Determine the (X, Y) coordinate at the center of the cell enclosing the given text.  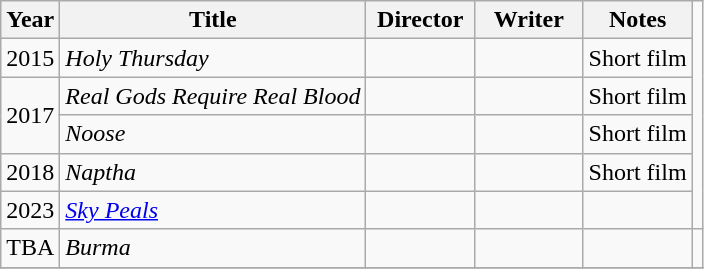
2017 (30, 115)
Title (213, 20)
Holy Thursday (213, 58)
Noose (213, 134)
Sky Peals (213, 210)
Notes (638, 20)
2015 (30, 58)
Director (420, 20)
2018 (30, 172)
Writer (528, 20)
Burma (213, 248)
2023 (30, 210)
Year (30, 20)
TBA (30, 248)
Real Gods Require Real Blood (213, 96)
Naptha (213, 172)
